Determine the (x, y) coordinate at the center of the cell enclosing the given text.  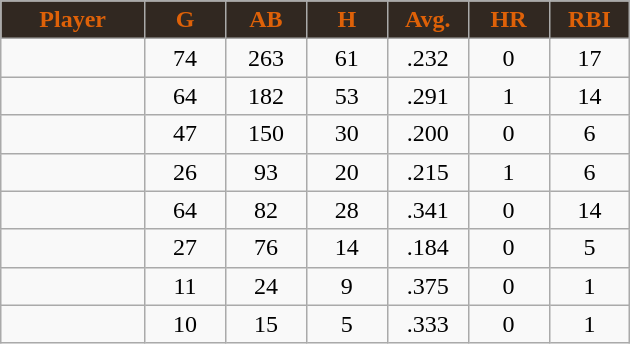
Avg. (428, 20)
.291 (428, 96)
263 (266, 58)
47 (186, 134)
.232 (428, 58)
G (186, 20)
.215 (428, 172)
61 (346, 58)
26 (186, 172)
RBI (590, 20)
20 (346, 172)
H (346, 20)
.333 (428, 324)
AB (266, 20)
150 (266, 134)
Player (73, 20)
HR (508, 20)
93 (266, 172)
15 (266, 324)
11 (186, 286)
74 (186, 58)
30 (346, 134)
76 (266, 248)
27 (186, 248)
.184 (428, 248)
.200 (428, 134)
53 (346, 96)
28 (346, 210)
.375 (428, 286)
24 (266, 286)
182 (266, 96)
9 (346, 286)
10 (186, 324)
17 (590, 58)
.341 (428, 210)
82 (266, 210)
